Find where the given text appears and provide that cell's center as [X, Y] coordinate. 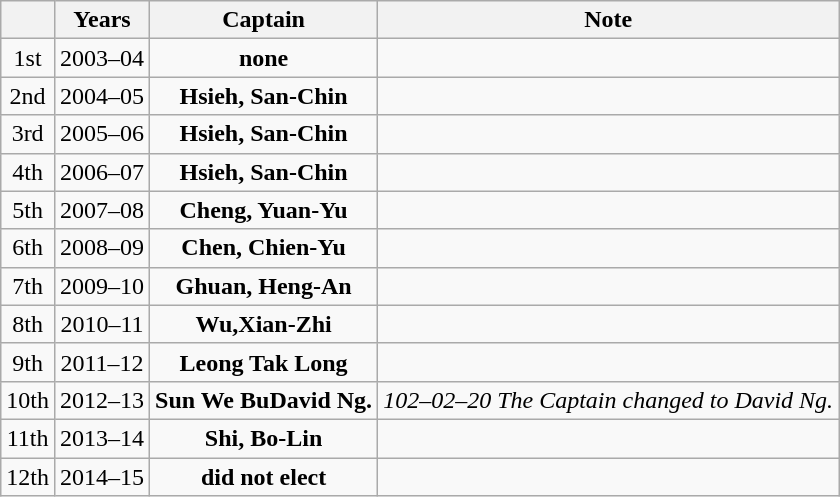
2011–12 [102, 362]
Shi, Bo-Lin [264, 438]
2006–07 [102, 172]
2014–15 [102, 477]
Leong Tak Long [264, 362]
2003–04 [102, 58]
2013–14 [102, 438]
2008–09 [102, 248]
2009–10 [102, 286]
1st [28, 58]
Ghuan, Heng-An [264, 286]
9th [28, 362]
none [264, 58]
10th [28, 400]
7th [28, 286]
3rd [28, 134]
2005–06 [102, 134]
102–02–20 The Captain changed to David Ng. [608, 400]
2010–11 [102, 324]
Chen, Chien-Yu [264, 248]
Captain [264, 20]
5th [28, 210]
8th [28, 324]
6th [28, 248]
did not elect [264, 477]
2007–08 [102, 210]
Years [102, 20]
12th [28, 477]
2012–13 [102, 400]
Wu,Xian-Zhi [264, 324]
2nd [28, 96]
2004–05 [102, 96]
Note [608, 20]
4th [28, 172]
11th [28, 438]
Cheng, Yuan-Yu [264, 210]
Sun We BuDavid Ng. [264, 400]
